Extract the (x, y) coordinate from the center of the cell holding the provided text.  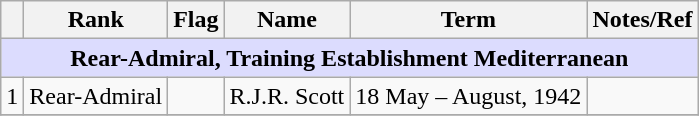
Flag (196, 20)
Name (287, 20)
Rear-Admiral, Training Establishment Mediterranean (350, 58)
18 May – August, 1942 (468, 96)
1 (12, 96)
Rank (96, 20)
Notes/Ref (642, 20)
R.J.R. Scott (287, 96)
Term (468, 20)
Rear-Admiral (96, 96)
